Search for the cell housing the specified text and yield its [x, y] center coordinate. 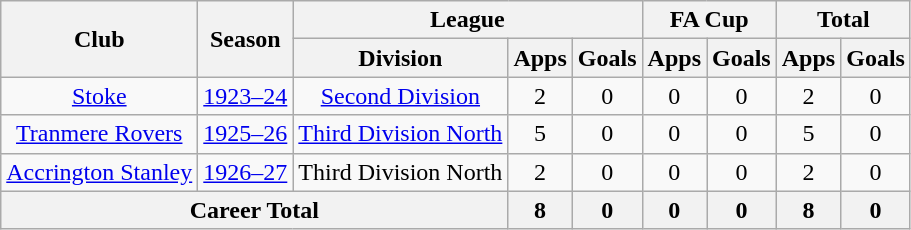
Accrington Stanley [100, 172]
Club [100, 39]
Career Total [254, 210]
1923–24 [246, 96]
FA Cup [709, 20]
Second Division [400, 96]
Stoke [100, 96]
Division [400, 58]
Total [843, 20]
1925–26 [246, 134]
League [468, 20]
1926–27 [246, 172]
Tranmere Rovers [100, 134]
Season [246, 39]
